Pinpoint the cell where the given text exists, returning its (X, Y) midpoint coordinate. 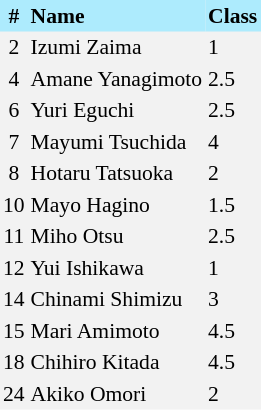
18 (14, 362)
Name (116, 16)
7 (14, 142)
Mayumi Tsuchida (116, 142)
Akiko Omori (116, 394)
Mari Amimoto (116, 331)
Chihiro Kitada (116, 362)
Miho Otsu (116, 236)
Yuri Eguchi (116, 110)
11 (14, 236)
Hotaru Tatsuoka (116, 174)
14 (14, 300)
Mayo Hagino (116, 205)
# (14, 16)
12 (14, 268)
10 (14, 205)
6 (14, 110)
Amane Yanagimoto (116, 79)
Izumi Zaima (116, 48)
8 (14, 174)
Chinami Shimizu (116, 300)
Yui Ishikawa (116, 268)
15 (14, 331)
1.5 (232, 205)
Class (232, 16)
3 (232, 300)
24 (14, 394)
